From the cell containing the given text, extract its center point as (X, Y) coordinate. 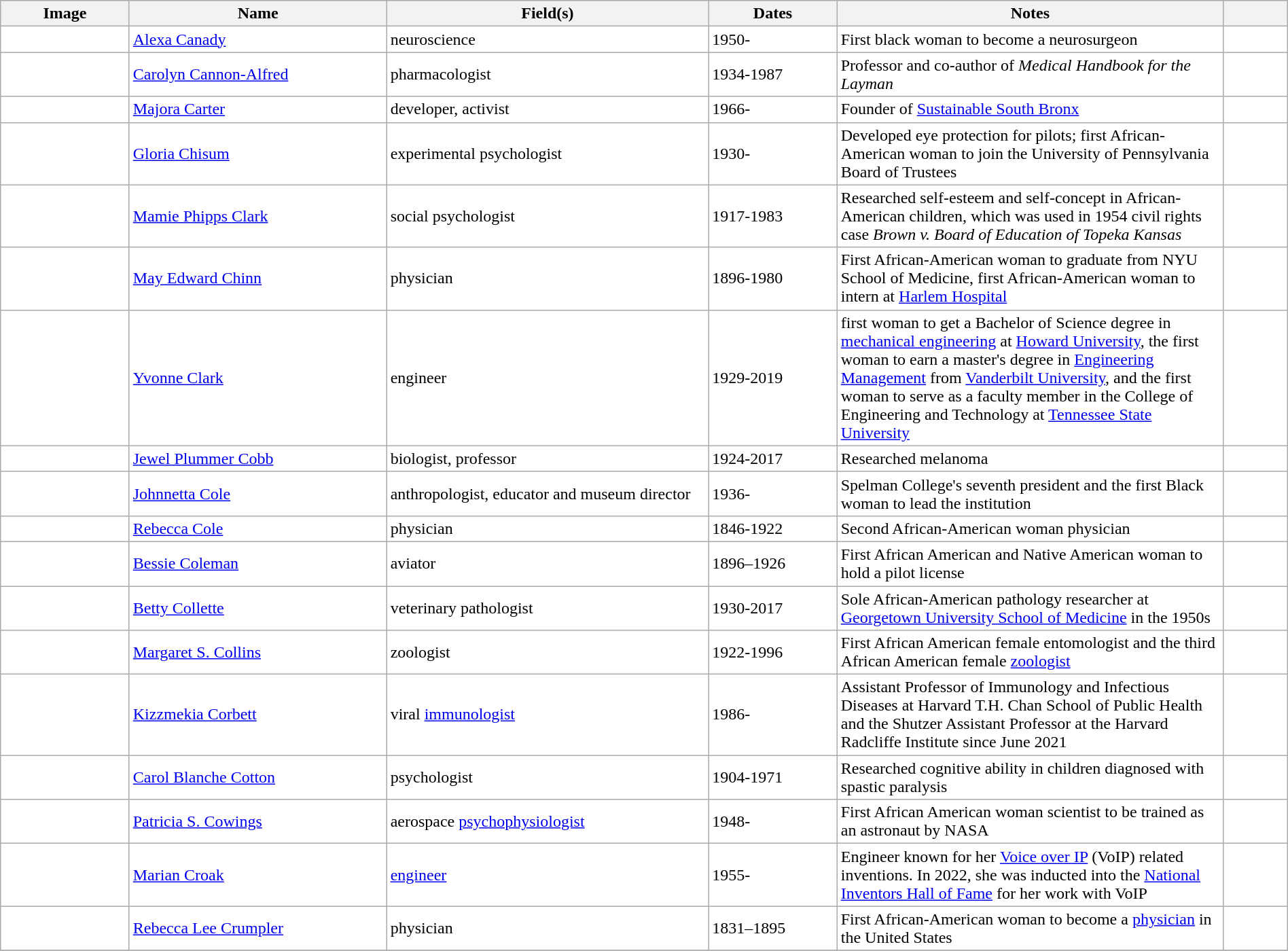
1986- (773, 715)
Researched cognitive ability in children diagnosed with spastic paralysis (1030, 777)
veterinary pathologist (548, 607)
1948- (773, 822)
Dates (773, 14)
First African American female entomologist and the third African American female zoologist (1030, 652)
developer, activist (548, 109)
Mamie Phipps Clark (258, 216)
Gloria Chisum (258, 154)
Johnnetta Cole (258, 493)
1950- (773, 39)
aerospace psychophysiologist (548, 822)
Field(s) (548, 14)
Spelman College's seventh president and the first Black woman to lead the institution (1030, 493)
zoologist (548, 652)
First African American woman scientist to be trained as an astronaut by NASA (1030, 822)
1936- (773, 493)
1846-1922 (773, 528)
1930-2017 (773, 607)
experimental psychologist (548, 154)
1896-1980 (773, 279)
social psychologist (548, 216)
Kizzmekia Corbett (258, 715)
aviator (548, 564)
Image (65, 14)
Marian Croak (258, 875)
First African-American woman to become a physician in the United States (1030, 928)
Developed eye protection for pilots; first African-American woman to join the University of Pennsylvania Board of Trustees (1030, 154)
Alexa Canady (258, 39)
Yvonne Clark (258, 378)
1922-1996 (773, 652)
Carol Blanche Cotton (258, 777)
1831–1895 (773, 928)
Betty Collette (258, 607)
anthropologist, educator and museum director (548, 493)
Researched melanoma (1030, 459)
Majora Carter (258, 109)
neuroscience (548, 39)
Rebecca Cole (258, 528)
1955- (773, 875)
Professor and co-author of Medical Handbook for the Layman (1030, 75)
1966- (773, 109)
Jewel Plummer Cobb (258, 459)
1896–1926 (773, 564)
1934-1987 (773, 75)
biologist, professor (548, 459)
1904-1971 (773, 777)
Sole African-American pathology researcher at Georgetown University School of Medicine in the 1950s (1030, 607)
Margaret S. Collins (258, 652)
1917-1983 (773, 216)
Founder of Sustainable South Bronx (1030, 109)
Bessie Coleman (258, 564)
viral immunologist (548, 715)
First black woman to become a neurosurgeon (1030, 39)
Second African-American woman physician (1030, 528)
Carolyn Cannon-Alfred (258, 75)
1929-2019 (773, 378)
Rebecca Lee Crumpler (258, 928)
Patricia S. Cowings (258, 822)
pharmacologist (548, 75)
1924-2017 (773, 459)
1930- (773, 154)
First African-American woman to graduate from NYU School of Medicine, first African-American woman to intern at Harlem Hospital (1030, 279)
psychologist (548, 777)
May Edward Chinn (258, 279)
Name (258, 14)
First African American and Native American woman to hold a pilot license (1030, 564)
Notes (1030, 14)
